Search for the cell housing the specified text and yield its (X, Y) center coordinate. 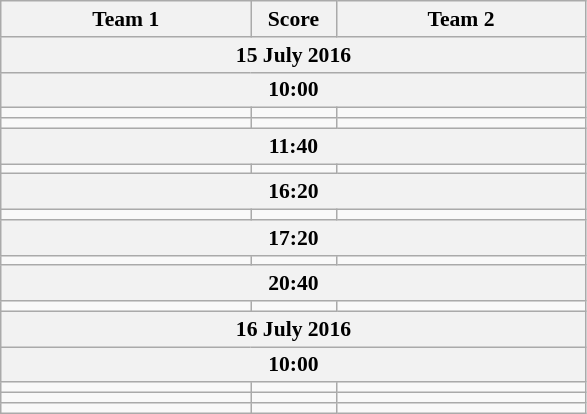
Team 1 (126, 19)
15 July 2016 (294, 55)
17:20 (294, 238)
11:40 (294, 146)
16:20 (294, 192)
16 July 2016 (294, 329)
Score (294, 19)
20:40 (294, 284)
Team 2 (461, 19)
